Search for the cell housing the specified text and yield its [X, Y] center coordinate. 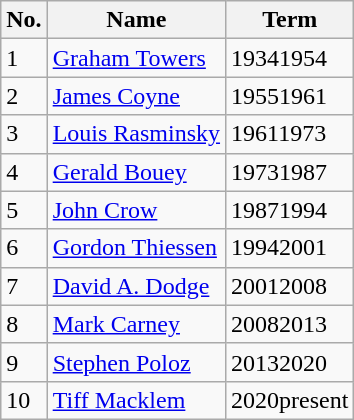
19731987 [290, 172]
8 [24, 324]
20082013 [290, 324]
James Coyne [136, 96]
7 [24, 286]
No. [24, 20]
5 [24, 210]
Name [136, 20]
2 [24, 96]
3 [24, 134]
Graham Towers [136, 58]
2020present [290, 400]
Stephen Poloz [136, 362]
19611973 [290, 134]
Term [290, 20]
9 [24, 362]
Gerald Bouey [136, 172]
Louis Rasminsky [136, 134]
John Crow [136, 210]
10 [24, 400]
20132020 [290, 362]
1 [24, 58]
19551961 [290, 96]
20012008 [290, 286]
4 [24, 172]
Mark Carney [136, 324]
19341954 [290, 58]
19871994 [290, 210]
19942001 [290, 248]
Gordon Thiessen [136, 248]
Tiff Macklem [136, 400]
David A. Dodge [136, 286]
6 [24, 248]
